Pinpoint the cell where the given text exists, returning its (X, Y) midpoint coordinate. 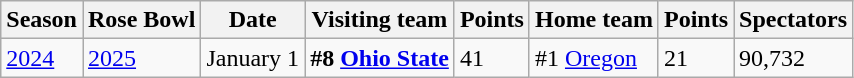
2024 (42, 58)
Season (42, 20)
January 1 (253, 58)
2025 (141, 58)
#1 Oregon (594, 58)
#8 Ohio State (380, 58)
Date (253, 20)
90,732 (794, 58)
21 (696, 58)
Home team (594, 20)
Rose Bowl (141, 20)
41 (492, 58)
Visiting team (380, 20)
Spectators (794, 20)
